From the cell containing the given text, extract its center point as (X, Y) coordinate. 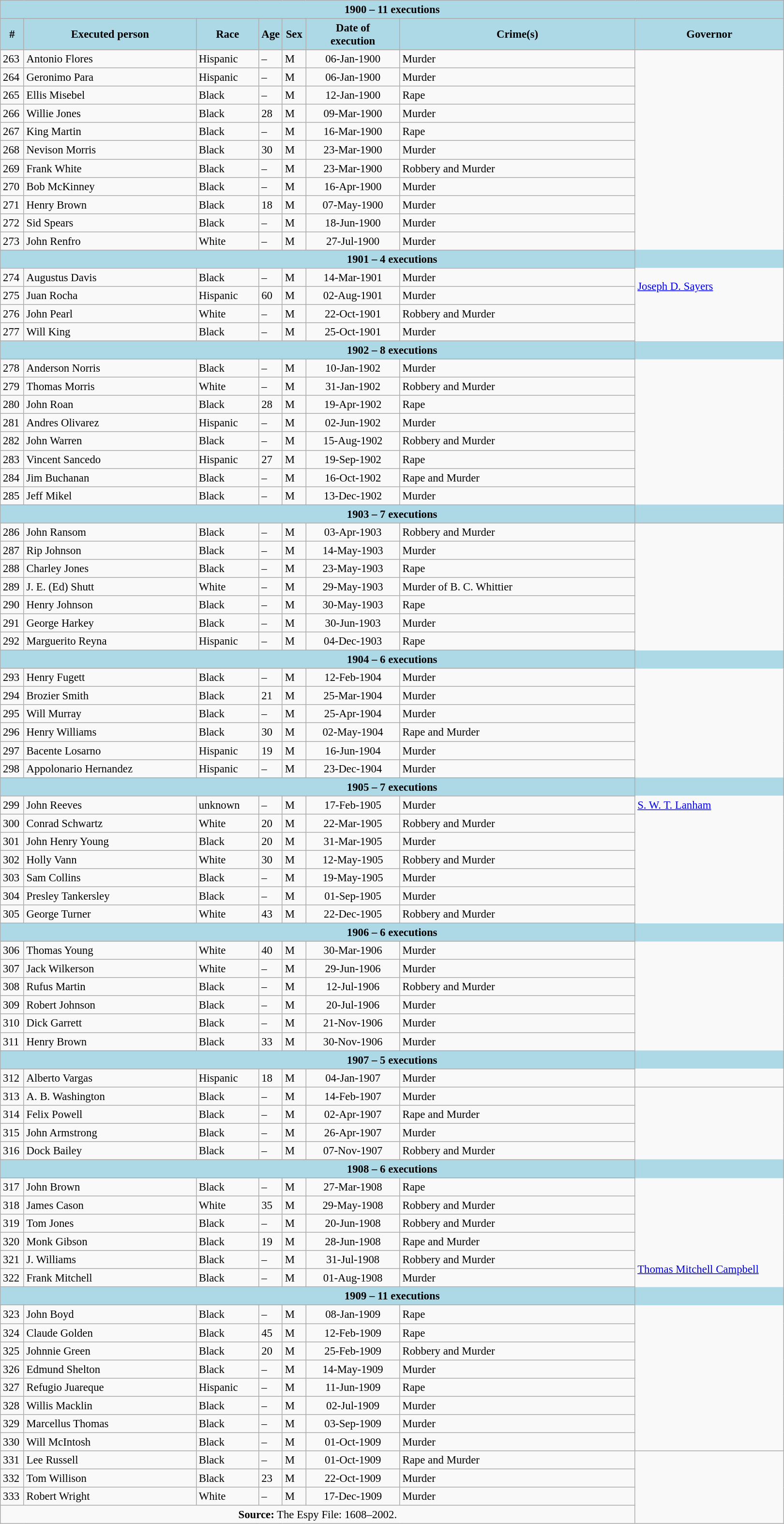
Juan Rocha (110, 296)
Lee Russell (110, 1460)
14-Feb-1907 (353, 1096)
292 (13, 641)
Bacente Losarno (110, 751)
268 (13, 150)
33 (271, 1041)
Andres Olivarez (110, 423)
John Pearl (110, 314)
290 (13, 605)
Executed person (110, 35)
269 (13, 168)
07-May-1900 (353, 205)
1902 – 8 executions (392, 350)
Bob McKinney (110, 186)
02-Jul-1909 (353, 1405)
Dock Bailey (110, 1151)
279 (13, 387)
Felix Powell (110, 1115)
1903 – 7 executions (392, 514)
John Henry Young (110, 842)
Thomas Young (110, 951)
27 (271, 459)
Appolonario Hernandez (110, 769)
Augustus Davis (110, 277)
310 (13, 1024)
22-Mar-1905 (353, 823)
26-Apr-1907 (353, 1132)
31-Jan-1902 (353, 387)
304 (13, 896)
14-May-1903 (353, 550)
1906 – 6 executions (392, 933)
04-Jan-1907 (353, 1078)
Robert Johnson (110, 1005)
unknown (227, 805)
302 (13, 860)
287 (13, 550)
Henry Fugett (110, 678)
Sam Collins (110, 878)
12-Jul-1906 (353, 987)
03-Apr-1903 (353, 532)
25-Oct-1901 (353, 332)
303 (13, 878)
293 (13, 678)
John Renfro (110, 241)
12-May-1905 (353, 860)
291 (13, 623)
277 (13, 332)
31-Jul-1908 (353, 1260)
286 (13, 532)
311 (13, 1041)
263 (13, 59)
16-Apr-1900 (353, 186)
12-Feb-1909 (353, 1333)
John Boyd (110, 1314)
320 (13, 1242)
315 (13, 1132)
Vincent Sancedo (110, 459)
Will King (110, 332)
1909 – 11 executions (392, 1297)
329 (13, 1424)
294 (13, 696)
Refugio Juareque (110, 1387)
31-Mar-1905 (353, 842)
23-May-1903 (353, 569)
Henry Johnson (110, 605)
J. E. (Ed) Shutt (110, 587)
Anderson Norris (110, 368)
Ellis Misebel (110, 95)
22-Oct-1909 (353, 1478)
19-May-1905 (353, 878)
22-Dec-1905 (353, 914)
Johnnie Green (110, 1351)
02-Aug-1901 (353, 296)
331 (13, 1460)
295 (13, 714)
323 (13, 1314)
J. Williams (110, 1260)
274 (13, 277)
16-Mar-1900 (353, 132)
333 (13, 1496)
Frank Mitchell (110, 1278)
Will McIntosh (110, 1442)
272 (13, 223)
Charley Jones (110, 569)
03-Sep-1909 (353, 1424)
325 (13, 1351)
322 (13, 1278)
283 (13, 459)
30-May-1903 (353, 605)
327 (13, 1387)
282 (13, 441)
276 (13, 314)
John Armstrong (110, 1132)
Henry Williams (110, 732)
312 (13, 1078)
James Cason (110, 1206)
1904 – 6 executions (392, 660)
10-Jan-1902 (353, 368)
300 (13, 823)
1908 – 6 executions (392, 1169)
297 (13, 751)
Thomas Morris (110, 387)
21-Nov-1906 (353, 1024)
08-Jan-1909 (353, 1314)
Jeff Mikel (110, 496)
313 (13, 1096)
Edmund Shelton (110, 1369)
266 (13, 114)
284 (13, 478)
29-May-1903 (353, 587)
271 (13, 205)
305 (13, 914)
330 (13, 1442)
1907 – 5 executions (392, 1060)
1900 – 11 executions (392, 10)
14-Mar-1901 (353, 277)
278 (13, 368)
20-Jun-1908 (353, 1223)
King Martin (110, 132)
Marcellus Thomas (110, 1424)
Rufus Martin (110, 987)
Robert Wright (110, 1496)
John Roan (110, 405)
# (13, 35)
285 (13, 496)
1901 – 4 executions (392, 259)
Crime(s) (517, 35)
13-Dec-1902 (353, 496)
Claude Golden (110, 1333)
Frank White (110, 168)
309 (13, 1005)
317 (13, 1187)
Sid Spears (110, 223)
332 (13, 1478)
Monk Gibson (110, 1242)
35 (271, 1206)
288 (13, 569)
60 (271, 296)
Brozier Smith (110, 696)
273 (13, 241)
270 (13, 186)
30-Mar-1906 (353, 951)
29-May-1908 (353, 1206)
27-Mar-1908 (353, 1187)
27-Jul-1900 (353, 241)
Willis Macklin (110, 1405)
1905 – 7 executions (392, 787)
321 (13, 1260)
Nevison Morris (110, 150)
01-Aug-1908 (353, 1278)
328 (13, 1405)
25-Feb-1909 (353, 1351)
307 (13, 969)
Age (271, 35)
20-Jul-1906 (353, 1005)
16-Oct-1902 (353, 478)
298 (13, 769)
Jim Buchanan (110, 478)
George Harkey (110, 623)
301 (13, 842)
12-Feb-1904 (353, 678)
308 (13, 987)
296 (13, 732)
19-Sep-1902 (353, 459)
Holly Vann (110, 860)
Source: The Espy File: 1608–2002. (317, 1515)
John Reeves (110, 805)
22-Oct-1901 (353, 314)
40 (271, 951)
Race (227, 35)
John Warren (110, 441)
Antonio Flores (110, 59)
01-Sep-1905 (353, 896)
Tom Jones (110, 1223)
George Turner (110, 914)
Jack Wilkerson (110, 969)
John Brown (110, 1187)
265 (13, 95)
17-Feb-1905 (353, 805)
Murder of B. C. Whittier (517, 587)
Rip Johnson (110, 550)
07-Nov-1907 (353, 1151)
12-Jan-1900 (353, 95)
Geronimo Para (110, 77)
43 (271, 914)
S. W. T. Lanham (709, 805)
02-May-1904 (353, 732)
28-Jun-1908 (353, 1242)
Will Murray (110, 714)
326 (13, 1369)
45 (271, 1333)
23-Dec-1904 (353, 769)
Presley Tankersley (110, 896)
09-Mar-1900 (353, 114)
Joseph D. Sayers (709, 287)
16-Jun-1904 (353, 751)
A. B. Washington (110, 1096)
25-Apr-1904 (353, 714)
324 (13, 1333)
319 (13, 1223)
267 (13, 132)
04-Dec-1903 (353, 641)
19-Apr-1902 (353, 405)
289 (13, 587)
318 (13, 1206)
John Ransom (110, 532)
281 (13, 423)
314 (13, 1115)
25-Mar-1904 (353, 696)
Alberto Vargas (110, 1078)
Willie Jones (110, 114)
264 (13, 77)
316 (13, 1151)
Tom Willison (110, 1478)
14-May-1909 (353, 1369)
Sex (294, 35)
30-Jun-1903 (353, 623)
02-Jun-1902 (353, 423)
Date of execution (353, 35)
29-Jun-1906 (353, 969)
Governor (709, 35)
299 (13, 805)
280 (13, 405)
30-Nov-1906 (353, 1041)
18-Jun-1900 (353, 223)
306 (13, 951)
275 (13, 296)
11-Jun-1909 (353, 1387)
Conrad Schwartz (110, 823)
Thomas Mitchell Campbell (709, 1269)
02-Apr-1907 (353, 1115)
21 (271, 696)
Marguerito Reyna (110, 641)
15-Aug-1902 (353, 441)
Dick Garrett (110, 1024)
17-Dec-1909 (353, 1496)
23 (271, 1478)
